Search for the cell housing the specified text and yield its [x, y] center coordinate. 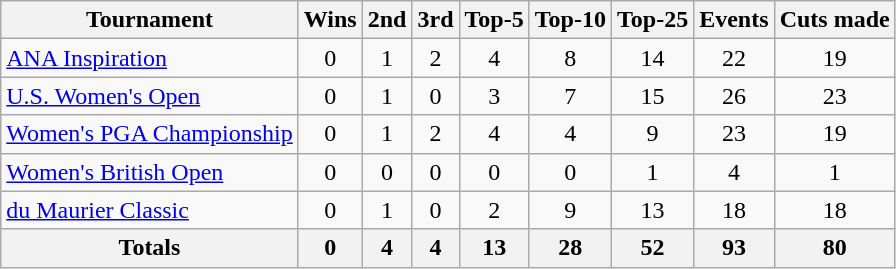
3 [494, 96]
26 [734, 96]
U.S. Women's Open [150, 96]
8 [570, 58]
80 [834, 248]
Events [734, 20]
52 [652, 248]
93 [734, 248]
7 [570, 96]
Totals [150, 248]
du Maurier Classic [150, 210]
22 [734, 58]
14 [652, 58]
Top-25 [652, 20]
Cuts made [834, 20]
Women's PGA Championship [150, 134]
3rd [436, 20]
Tournament [150, 20]
Top-10 [570, 20]
Top-5 [494, 20]
ANA Inspiration [150, 58]
15 [652, 96]
2nd [387, 20]
Wins [330, 20]
Women's British Open [150, 172]
28 [570, 248]
